Output the (X, Y) coordinate of the center of the cell containing the given text.  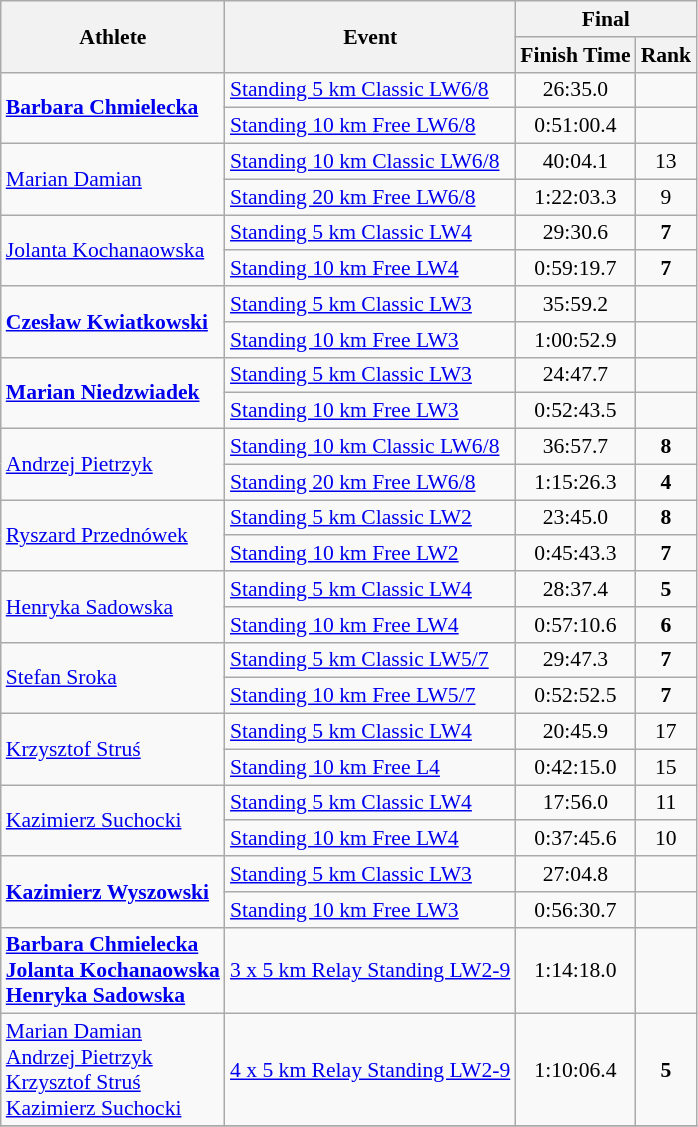
26:35.0 (575, 90)
0:37:45.6 (575, 839)
27:04.8 (575, 874)
13 (666, 162)
Standing 10 km Free L4 (370, 767)
Henryka Sadowska (113, 606)
3 x 5 km Relay Standing LW2-9 (370, 970)
4 (666, 482)
Andrzej Pietrzyk (113, 464)
1:15:26.3 (575, 482)
11 (666, 803)
15 (666, 767)
4 x 5 km Relay Standing LW2-9 (370, 1070)
17:56.0 (575, 803)
Ryszard Przednówek (113, 536)
Rank (666, 55)
Krzysztof Struś (113, 750)
Standing 5 km Classic LW6/8 (370, 90)
29:30.6 (575, 233)
1:10:06.4 (575, 1070)
0:51:00.4 (575, 126)
Finish Time (575, 55)
Event (370, 36)
Standing 5 km Classic LW2 (370, 518)
0:42:15.0 (575, 767)
28:37.4 (575, 589)
Final (606, 19)
1:14:18.0 (575, 970)
0:52:43.5 (575, 411)
0:57:10.6 (575, 625)
Marian Damian (113, 180)
Kazimierz Wyszowski (113, 892)
6 (666, 625)
Standing 10 km Free LW6/8 (370, 126)
35:59.2 (575, 304)
24:47.7 (575, 375)
36:57.7 (575, 447)
10 (666, 839)
Barbara ChmieleckaJolanta KochanaowskaHenryka Sadowska (113, 970)
0:59:19.7 (575, 269)
Marian DamianAndrzej PietrzykKrzysztof StruśKazimierz Suchocki (113, 1070)
Stefan Sroka (113, 678)
29:47.3 (575, 660)
1:22:03.3 (575, 197)
40:04.1 (575, 162)
0:45:43.3 (575, 554)
Czesław Kwiatkowski (113, 322)
20:45.9 (575, 732)
17 (666, 732)
1:00:52.9 (575, 340)
Kazimierz Suchocki (113, 820)
9 (666, 197)
Barbara Chmielecka (113, 108)
Standing 10 km Free LW2 (370, 554)
Standing 10 km Free LW5/7 (370, 696)
Marian Niedzwiadek (113, 392)
Athlete (113, 36)
23:45.0 (575, 518)
0:52:52.5 (575, 696)
0:56:30.7 (575, 910)
Jolanta Kochanaowska (113, 250)
Standing 5 km Classic LW5/7 (370, 660)
